Extract the (X, Y) coordinate from the center of the cell holding the provided text.  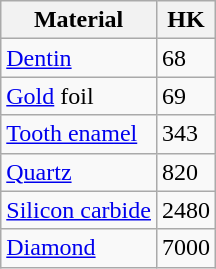
Gold foil (79, 96)
7000 (186, 248)
Tooth enamel (79, 134)
2480 (186, 210)
820 (186, 172)
Silicon carbide (79, 210)
69 (186, 96)
343 (186, 134)
68 (186, 58)
Material (79, 20)
HK (186, 20)
Diamond (79, 248)
Dentin (79, 58)
Quartz (79, 172)
